Capture the cell that displays the provided text and extract its (X, Y) central coordinate. 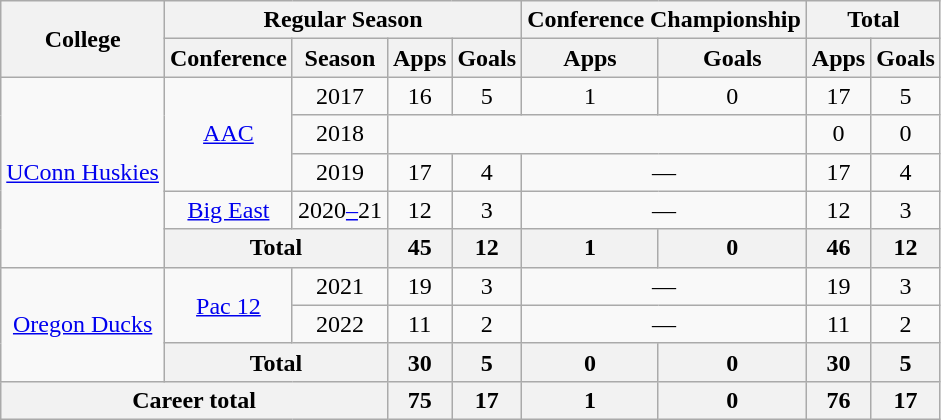
Conference (228, 58)
Conference Championship (664, 20)
75 (419, 400)
Big East (228, 210)
Oregon Ducks (83, 324)
2022 (340, 324)
AAC (228, 134)
Pac 12 (228, 305)
Career total (194, 400)
UConn Huskies (83, 172)
2020–21 (340, 210)
2018 (340, 134)
Regular Season (342, 20)
2019 (340, 172)
76 (838, 400)
2021 (340, 286)
46 (838, 248)
45 (419, 248)
16 (419, 96)
Season (340, 58)
College (83, 39)
2017 (340, 96)
